Locate the cell with the specified text and output its [X, Y] center coordinate. 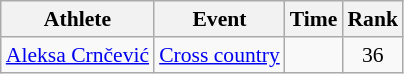
Rank [372, 19]
Time [314, 19]
Cross country [220, 55]
Aleksa Crnčević [78, 55]
36 [372, 55]
Athlete [78, 19]
Event [220, 19]
